For the text-containing cell, return its midpoint in (x, y) coordinate format. 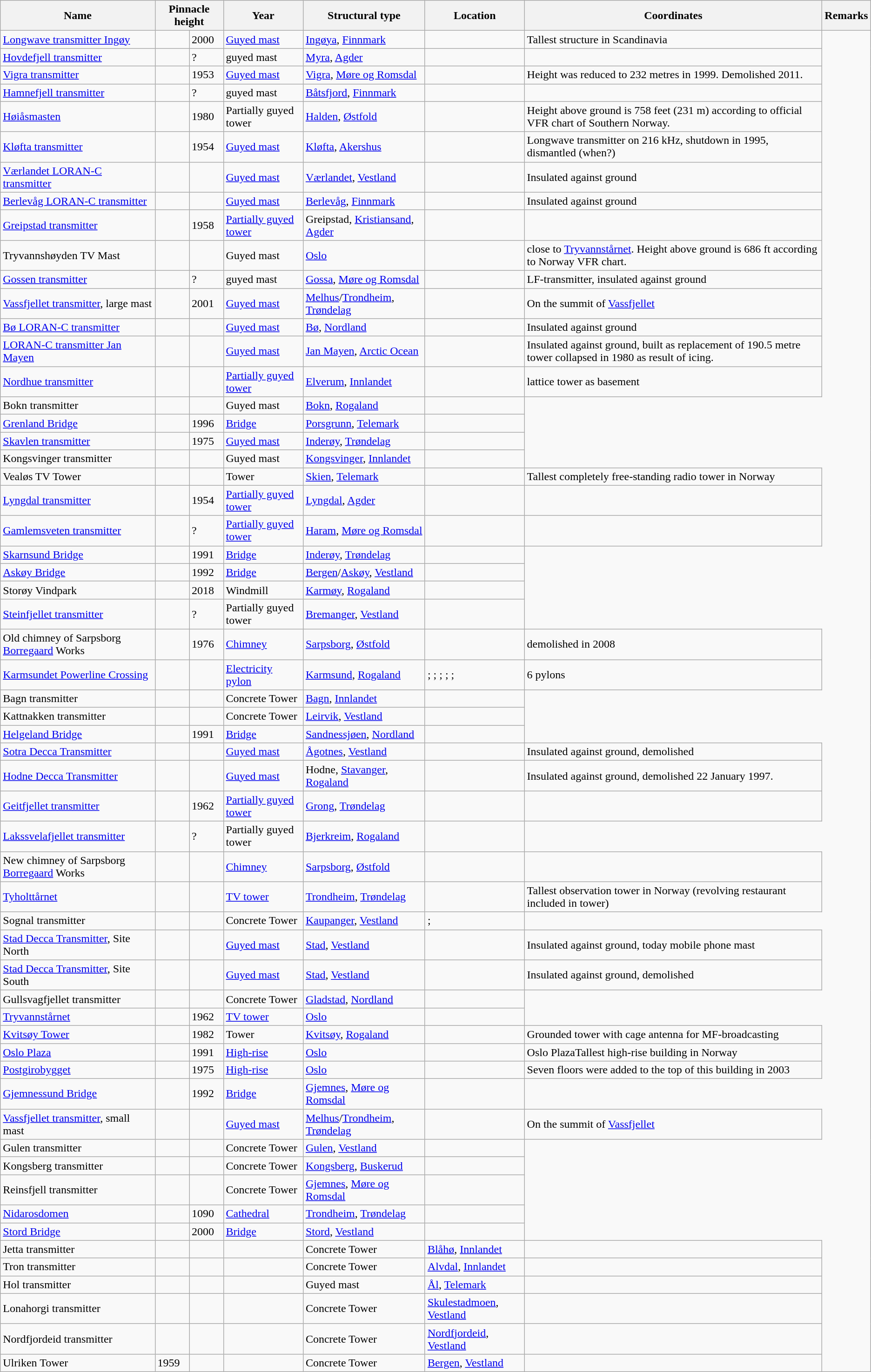
Greipstad transmitter (78, 225)
Stord, Vestland (364, 1231)
1982 (207, 1034)
Bremanger, Vestland (364, 614)
Leirvik, Vestland (364, 716)
LORAN-C transmitter Jan Mayen (78, 352)
Steinfjellet transmitter (78, 614)
Hovdefjell transmitter (78, 57)
Berlevåg LORAN-C transmitter (78, 201)
Bø LORAN-C transmitter (78, 328)
Jetta transmitter (78, 1249)
Sotra Decca Transmitter (78, 752)
Tallest completely free-standing radio tower in Norway (673, 476)
Vigra transmitter (78, 75)
Nidarosdomen (78, 1214)
Gamlemsveten transmitter (78, 530)
Stord Bridge (78, 1231)
Bø, Nordland (364, 328)
Seven floors were added to the top of this building in 2003 (673, 1070)
Kvitsøy, Rogaland (364, 1034)
Grenland Bridge (78, 423)
2018 (207, 590)
Vealøs TV Tower (78, 476)
Grong, Trøndelag (364, 806)
lattice tower as basement (673, 381)
Bjerkreim, Rogaland (364, 837)
Myra, Agder (364, 57)
Berlevåg, Finnmark (364, 201)
Værlandet, Vestland (364, 177)
Askøy Bridge (78, 572)
Year (263, 16)
Halden, Østfold (364, 116)
Pinnacle height (189, 16)
Vassfjellet transmitter, small mast (78, 1124)
Cathedral (263, 1214)
Kaupanger, Vestland (364, 921)
Bokn transmitter (78, 406)
1980 (207, 116)
Oslo Plaza (78, 1052)
Postgirobygget (78, 1070)
Tallest structure in Scandinavia (673, 40)
Karmøy, Rogaland (364, 590)
1090 (207, 1214)
Skavlen transmitter (78, 441)
Gossen transmitter (78, 279)
Kløfta transmitter (78, 147)
Karmsundet Powerline Crossing (78, 675)
Old chimney of Sarpsborg Borregaard Works (78, 644)
Skarnsund Bridge (78, 555)
Nordhue transmitter (78, 381)
Stad Decca Transmitter, Site South (78, 975)
Windmill (263, 590)
Coordinates (673, 16)
Ågotnes, Vestland (364, 752)
Geitfjellet transmitter (78, 806)
Tryvannshøyden TV Mast (78, 255)
Oslo PlazaTallest high-rise building in Norway (673, 1052)
Stad Decca Transmitter, Site North (78, 944)
Lonahorgi transmitter (78, 1308)
Bagn, Innlandet (364, 699)
Location (475, 16)
Gladstad, Nordland (364, 999)
Insulated against ground, built as replacement of 190.5 metre tower collapsed in 1980 as result of icing. (673, 352)
Værlandet LORAN-C transmitter (78, 177)
Lyngdal transmitter (78, 501)
Kongsberg transmitter (78, 1166)
Kongsberg, Buskerud (364, 1166)
1953 (207, 75)
Elverum, Innlandet (364, 381)
Height was reduced to 232 metres in 1999. Demolished 2011. (673, 75)
2001 (207, 303)
Helgeland Bridge (78, 734)
Hodne Decca Transmitter (78, 776)
Reinsfjell transmitter (78, 1190)
1959 (172, 1363)
Gulen transmitter (78, 1148)
6 pylons (673, 675)
Vassfjellet transmitter, large mast (78, 303)
Kongsvinger, Innlandet (364, 459)
Skulestadmoen, Vestland (475, 1308)
; ; ; ; ; (475, 675)
Bokn, Rogaland (364, 406)
Remarks (846, 16)
Tallest observation tower in Norway (revolving restaurant included in tower) (673, 897)
Alvdal, Innlandet (475, 1267)
Sognal transmitter (78, 921)
close to Tryvannstårnet. Height above ground is 686 ft according to Norway VFR chart. (673, 255)
Ulriken Tower (78, 1363)
1996 (207, 423)
Storøy Vindpark (78, 590)
Hodne, Stavanger, Rogaland (364, 776)
; (475, 921)
Longwave transmitter on 216 kHz, shutdown in 1995, dismantled (when?) (673, 147)
Høiåsmasten (78, 116)
Tryvannstårnet (78, 1017)
Skien, Telemark (364, 476)
Insulated against ground, demolished 22 January 1997. (673, 776)
Porsgrunn, Telemark (364, 423)
Nordfjordeid transmitter (78, 1339)
Kløfta, Akershus (364, 147)
Gullsvagfjellet transmitter (78, 999)
demolished in 2008 (673, 644)
Longwave transmitter Ingøy (78, 40)
Gjemnessund Bridge (78, 1094)
Jan Mayen, Arctic Ocean (364, 352)
LF-transmitter, insulated against ground (673, 279)
Ingøya, Finnmark (364, 40)
Greipstad, Kristiansand, Agder (364, 225)
Lyngdal, Agder (364, 501)
Haram, Møre og Romsdal (364, 530)
Sandnessjøen, Nordland (364, 734)
Lakssvelafjellet transmitter (78, 837)
Structural type (364, 16)
1976 (207, 644)
1958 (207, 225)
Bergen/Askøy, Vestland (364, 572)
Nordfjordeid, Vestland (475, 1339)
Gulen, Vestland (364, 1148)
Electricity pylon (263, 675)
Blåhø, Innlandet (475, 1249)
Height above ground is 758 feet (231 m) according to official VFR chart of Southern Norway. (673, 116)
Bergen, Vestland (475, 1363)
Ål, Telemark (475, 1285)
Tron transmitter (78, 1267)
Name (78, 16)
New chimney of Sarpsborg Borregaard Works (78, 866)
Gossa, Møre og Romsdal (364, 279)
Hol transmitter (78, 1285)
Grounded tower with cage antenna for MF-broadcasting (673, 1034)
Vigra, Møre og Romsdal (364, 75)
Kattnakken transmitter (78, 716)
Tyholttårnet (78, 897)
Hamnefjell transmitter (78, 93)
Båtsfjord, Finnmark (364, 93)
Kvitsøy Tower (78, 1034)
Bagn transmitter (78, 699)
Kongsvinger transmitter (78, 459)
Karmsund, Rogaland (364, 675)
Insulated against ground, today mobile phone mast (673, 944)
